Pinpoint the cell where the given text exists, returning its (x, y) midpoint coordinate. 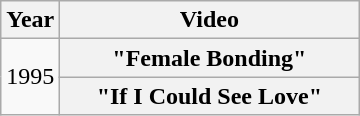
Video (210, 20)
1995 (30, 77)
Year (30, 20)
"Female Bonding" (210, 58)
"If I Could See Love" (210, 96)
